Determine the [x, y] coordinate at the center of the cell enclosing the given text.  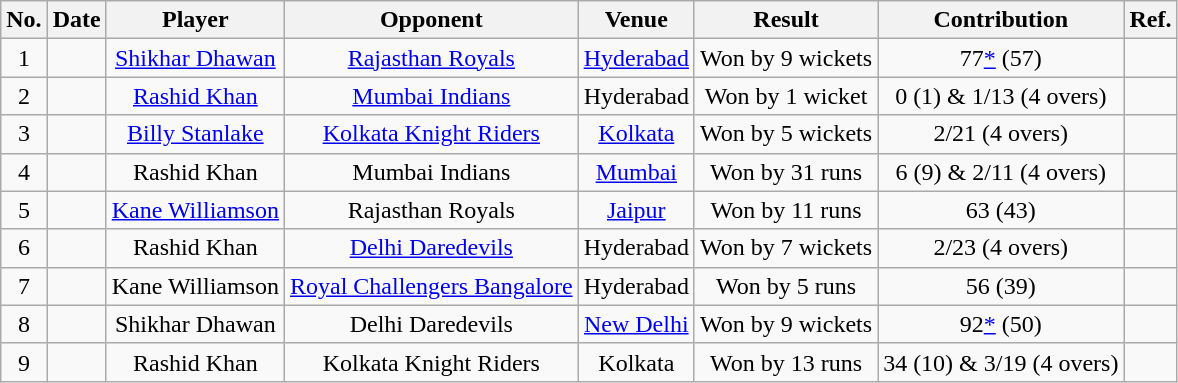
Jaipur [636, 210]
8 [24, 324]
7 [24, 286]
Result [786, 20]
5 [24, 210]
3 [24, 134]
Won by 31 runs [786, 172]
Billy Stanlake [195, 134]
Won by 13 runs [786, 362]
Won by 1 wicket [786, 96]
Venue [636, 20]
2/23 (4 overs) [1001, 248]
63 (43) [1001, 210]
Won by 7 wickets [786, 248]
No. [24, 20]
9 [24, 362]
Date [76, 20]
Royal Challengers Bangalore [431, 286]
34 (10) & 3/19 (4 overs) [1001, 362]
Player [195, 20]
Won by 11 runs [786, 210]
77* (57) [1001, 58]
Mumbai [636, 172]
Won by 5 wickets [786, 134]
Contribution [1001, 20]
0 (1) & 1/13 (4 overs) [1001, 96]
4 [24, 172]
New Delhi [636, 324]
Won by 5 runs [786, 286]
6 (9) & 2/11 (4 overs) [1001, 172]
1 [24, 58]
Ref. [1150, 20]
2 [24, 96]
56 (39) [1001, 286]
Opponent [431, 20]
6 [24, 248]
92* (50) [1001, 324]
2/21 (4 overs) [1001, 134]
